Return [X, Y] of the center of cell containing provided text 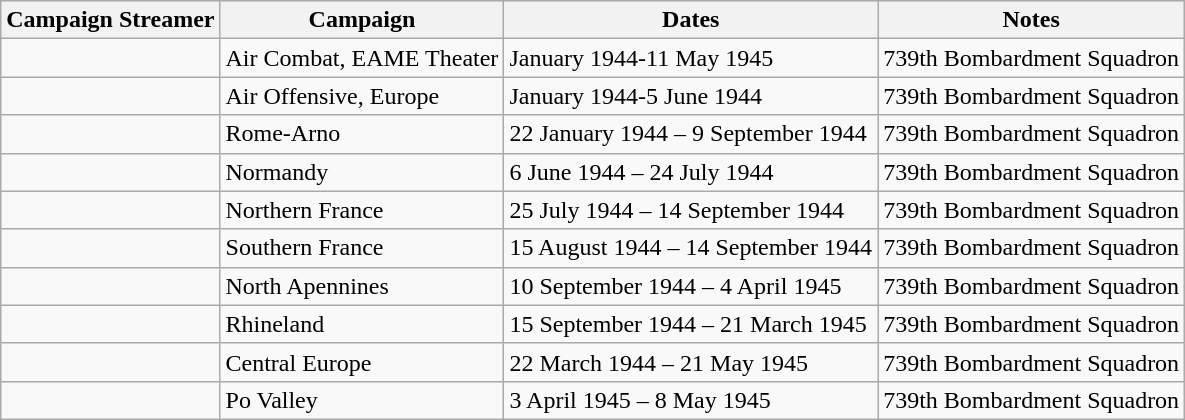
15 September 1944 – 21 March 1945 [691, 324]
North Apennines [362, 286]
22 January 1944 – 9 September 1944 [691, 134]
3 April 1945 – 8 May 1945 [691, 400]
Central Europe [362, 362]
Notes [1032, 20]
6 June 1944 – 24 July 1944 [691, 172]
Air Combat, EAME Theater [362, 58]
January 1944-11 May 1945 [691, 58]
10 September 1944 – 4 April 1945 [691, 286]
Rhineland [362, 324]
Air Offensive, Europe [362, 96]
January 1944-5 June 1944 [691, 96]
Northern France [362, 210]
15 August 1944 – 14 September 1944 [691, 248]
Campaign Streamer [110, 20]
Campaign [362, 20]
Rome-Arno [362, 134]
Southern France [362, 248]
22 March 1944 – 21 May 1945 [691, 362]
25 July 1944 – 14 September 1944 [691, 210]
Dates [691, 20]
Po Valley [362, 400]
Normandy [362, 172]
